Return [X, Y] of the center of cell containing provided text 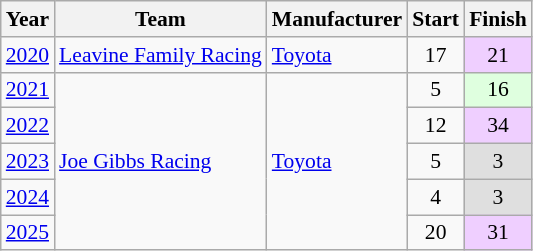
34 [498, 126]
31 [498, 233]
2023 [28, 162]
12 [436, 126]
Leavine Family Racing [160, 55]
Start [436, 19]
2020 [28, 55]
Year [28, 19]
Joe Gibbs Racing [160, 161]
20 [436, 233]
4 [436, 197]
Finish [498, 19]
Team [160, 19]
17 [436, 55]
21 [498, 55]
2025 [28, 233]
2022 [28, 126]
2021 [28, 90]
16 [498, 90]
2024 [28, 197]
Manufacturer [337, 19]
